For the text-containing cell, return its midpoint in [x, y] coordinate format. 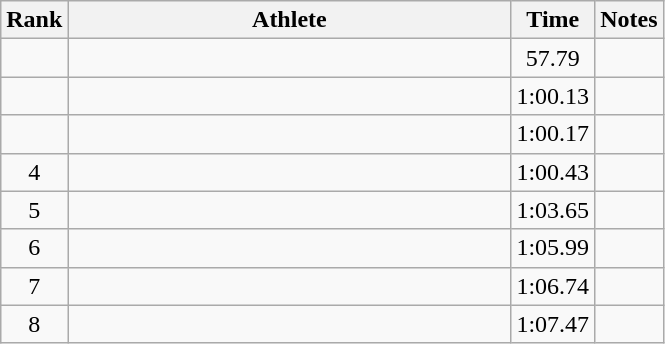
1:07.47 [553, 324]
4 [34, 172]
1:03.65 [553, 210]
5 [34, 210]
6 [34, 248]
57.79 [553, 58]
8 [34, 324]
1:05.99 [553, 248]
1:00.43 [553, 172]
Notes [629, 20]
Rank [34, 20]
1:06.74 [553, 286]
1:00.17 [553, 134]
Time [553, 20]
7 [34, 286]
1:00.13 [553, 96]
Athlete [290, 20]
